Identify which cell holds the provided text, then report its [X, Y] central coordinate. 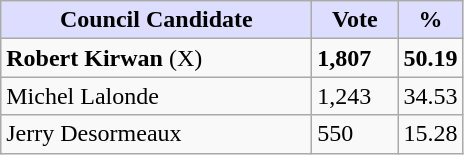
Council Candidate [156, 20]
Vote [355, 20]
Michel Lalonde [156, 96]
% [430, 20]
Robert Kirwan (X) [156, 58]
Jerry Desormeaux [156, 134]
550 [355, 134]
1,807 [355, 58]
34.53 [430, 96]
1,243 [355, 96]
15.28 [430, 134]
50.19 [430, 58]
